Locate the cell with the specified text and output its [X, Y] center coordinate. 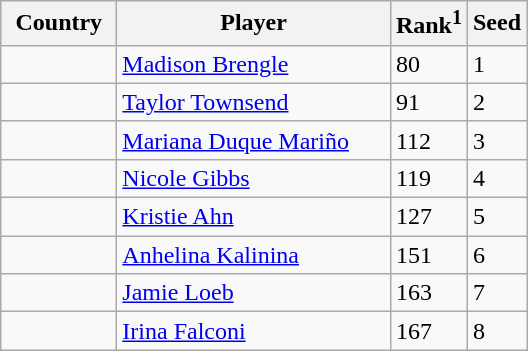
112 [428, 140]
Jamie Loeb [254, 293]
Anhelina Kalinina [254, 255]
80 [428, 64]
6 [496, 255]
127 [428, 217]
7 [496, 293]
Nicole Gibbs [254, 178]
Seed [496, 24]
Irina Falconi [254, 331]
1 [496, 64]
91 [428, 102]
Kristie Ahn [254, 217]
Rank1 [428, 24]
163 [428, 293]
Country [59, 24]
151 [428, 255]
Player [254, 24]
8 [496, 331]
5 [496, 217]
119 [428, 178]
4 [496, 178]
Madison Brengle [254, 64]
Taylor Townsend [254, 102]
2 [496, 102]
3 [496, 140]
Mariana Duque Mariño [254, 140]
167 [428, 331]
